Return the (x, y) coordinate for the center point of the cell that contains the specified text.  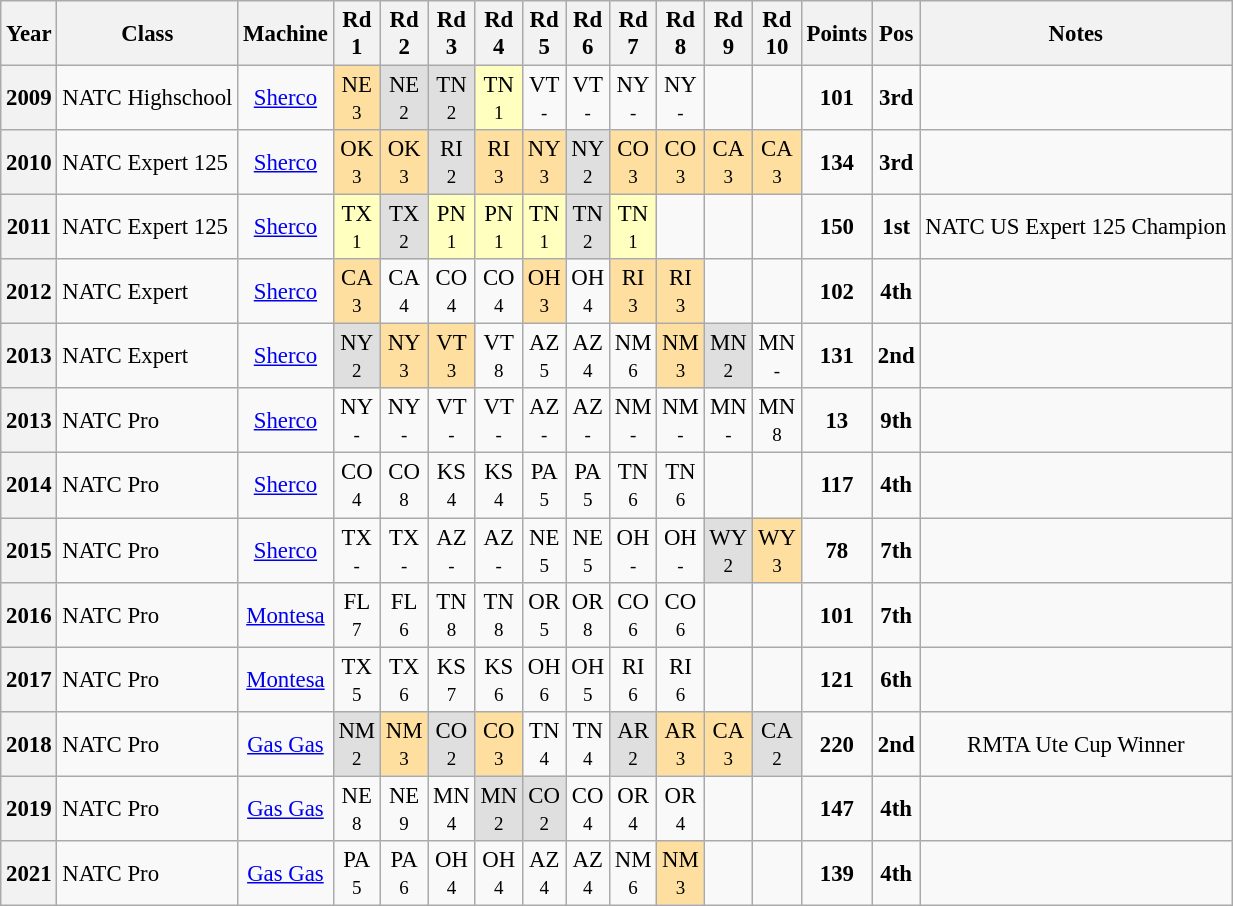
MN4 (452, 808)
2009 (29, 98)
Pos (896, 34)
220 (836, 744)
TX6 (404, 680)
Rd7 (632, 34)
Points (836, 34)
TX5 (356, 680)
FL6 (404, 614)
NE8 (356, 808)
NE9 (404, 808)
121 (836, 680)
Class (148, 34)
WY2 (728, 550)
Year (29, 34)
MN8 (778, 420)
CA4 (404, 292)
AZ5 (544, 356)
78 (836, 550)
Rd3 (452, 34)
OR8 (588, 614)
Rd10 (778, 34)
Rd6 (588, 34)
TX1 (356, 228)
OR5 (544, 614)
13 (836, 420)
Rd4 (498, 34)
2021 (29, 874)
2012 (29, 292)
150 (836, 228)
Rd2 (404, 34)
AR3 (680, 744)
2015 (29, 550)
OH5 (588, 680)
134 (836, 162)
102 (836, 292)
NE3 (356, 98)
NM2 (356, 744)
KS6 (498, 680)
WY3 (778, 550)
NE2 (404, 98)
139 (836, 874)
6th (896, 680)
2017 (29, 680)
Rd1 (356, 34)
VT3 (452, 356)
RMTA Ute Cup Winner (1076, 744)
OH6 (544, 680)
OH3 (544, 292)
131 (836, 356)
2014 (29, 486)
117 (836, 486)
PA6 (404, 874)
2019 (29, 808)
9th (896, 420)
1st (896, 228)
AR2 (632, 744)
RI2 (452, 162)
Notes (1076, 34)
2011 (29, 228)
Machine (286, 34)
KS7 (452, 680)
Rd9 (728, 34)
CA2 (778, 744)
2018 (29, 744)
FL7 (356, 614)
2010 (29, 162)
147 (836, 808)
VT8 (498, 356)
Rd8 (680, 34)
TX2 (404, 228)
NATC US Expert 125 Champion (1076, 228)
Rd5 (544, 34)
CO8 (404, 486)
NATC Highschool (148, 98)
2016 (29, 614)
